Return the (x, y) coordinate for the center point of the cell that contains the specified text.  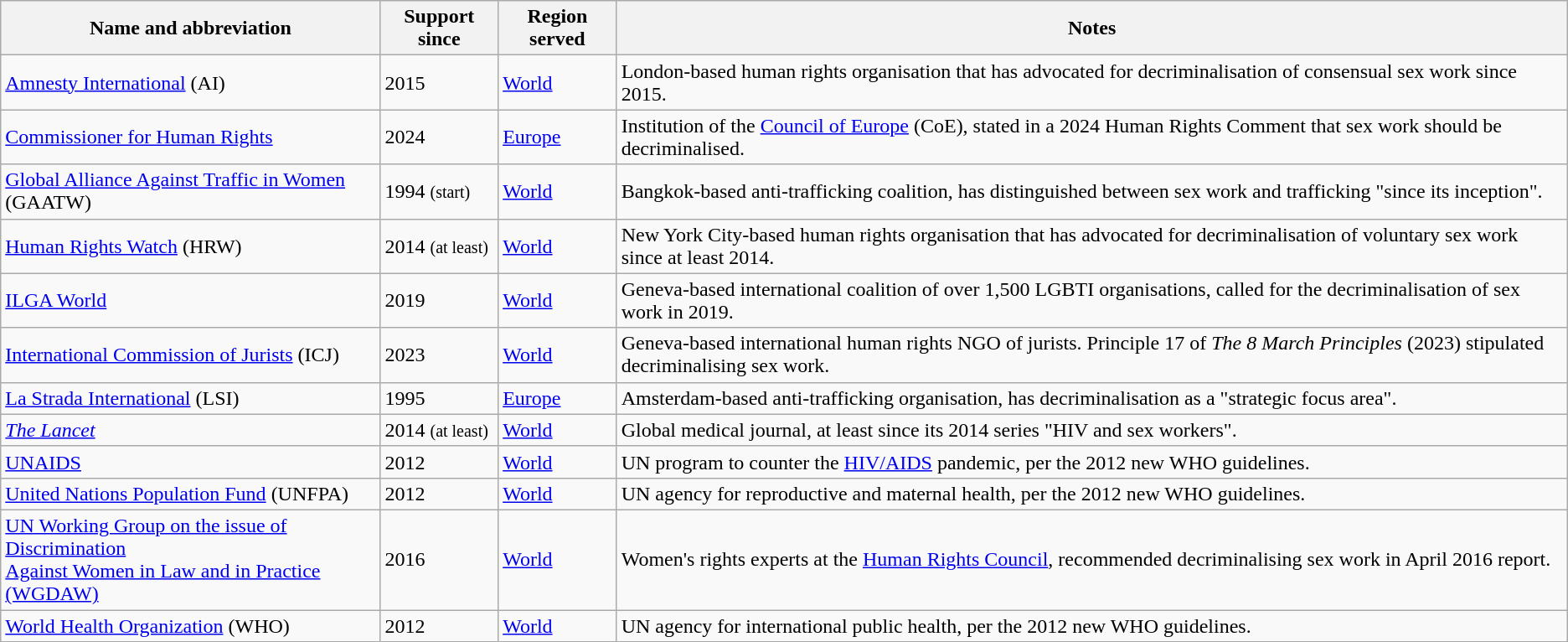
Name and abbreviation (191, 28)
2019 (439, 300)
The Lancet (191, 430)
Geneva-based international coalition of over 1,500 LGBTI organisations, called for the decriminalisation of sex work in 2019. (1092, 300)
ILGA World (191, 300)
2023 (439, 355)
UNAIDS (191, 462)
UN agency for reproductive and maternal health, per the 2012 new WHO guidelines. (1092, 494)
1995 (439, 398)
Global Alliance Against Traffic in Women (GAATW) (191, 191)
2016 (439, 560)
Amsterdam-based anti-trafficking organisation, has decriminalisation as a "strategic focus area". (1092, 398)
Amnesty International (AI) (191, 82)
La Strada International (LSI) (191, 398)
UN program to counter the HIV/AIDS pandemic, per the 2012 new WHO guidelines. (1092, 462)
Global medical journal, at least since its 2014 series "HIV and sex workers". (1092, 430)
International Commission of Jurists (ICJ) (191, 355)
London-based human rights organisation that has advocated for decriminalisation of consensual sex work since 2015. (1092, 82)
Women's rights experts at the Human Rights Council, recommended decriminalising sex work in April 2016 report. (1092, 560)
Institution of the Council of Europe (CoE), stated in a 2024 Human Rights Comment that sex work should be decriminalised. (1092, 137)
Commissioner for Human Rights (191, 137)
UN agency for international public health, per the 2012 new WHO guidelines. (1092, 626)
Notes (1092, 28)
Human Rights Watch (HRW) (191, 246)
Support since (439, 28)
World Health Organization (WHO) (191, 626)
UN Working Group on the issue of DiscriminationAgainst Women in Law and in Practice (WGDAW) (191, 560)
2015 (439, 82)
New York City-based human rights organisation that has advocated for decriminalisation of voluntary sex work since at least 2014. (1092, 246)
Bangkok-based anti-trafficking coalition, has distinguished between sex work and trafficking "since its inception". (1092, 191)
Geneva-based international human rights NGO of jurists. Principle 17 of The 8 March Principles (2023) stipulated decriminalising sex work. (1092, 355)
Region served (558, 28)
United Nations Population Fund (UNFPA) (191, 494)
2024 (439, 137)
1994 (start) (439, 191)
